Output the [X, Y] coordinate of the center of the cell containing the given text.  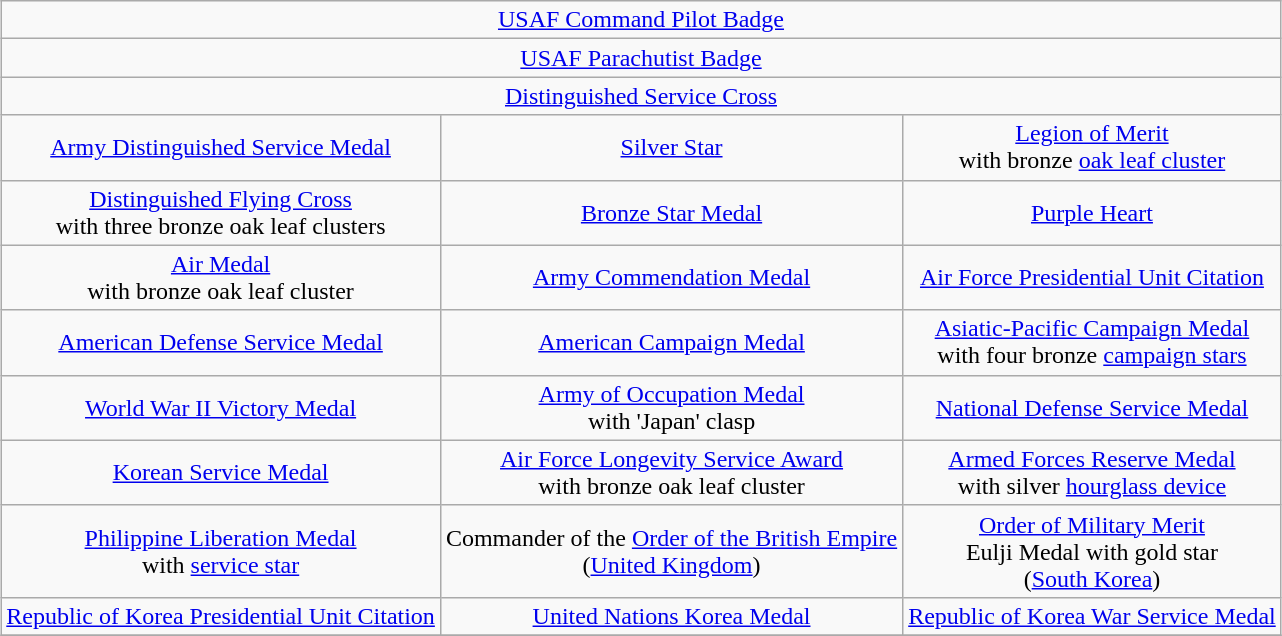
Republic of Korea War Service Medal [1092, 616]
Air Force Longevity Service Awardwith bronze oak leaf cluster [671, 472]
Air Medalwith bronze oak leaf cluster [221, 278]
Silver Star [671, 148]
Republic of Korea Presidential Unit Citation [221, 616]
Philippine Liberation Medalwith service star [221, 551]
Army Distinguished Service Medal [221, 148]
Commander of the Order of the British Empire(United Kingdom) [671, 551]
Armed Forces Reserve Medalwith silver hourglass device [1092, 472]
Army of Occupation Medalwith 'Japan' clasp [671, 408]
American Campaign Medal [671, 342]
USAF Parachutist Badge [641, 58]
Purple Heart [1092, 212]
American Defense Service Medal [221, 342]
Order of Military MeritEulji Medal with gold star(South Korea) [1092, 551]
Bronze Star Medal [671, 212]
Asiatic-Pacific Campaign Medalwith four bronze campaign stars [1092, 342]
Air Force Presidential Unit Citation [1092, 278]
Distinguished Service Cross [641, 96]
United Nations Korea Medal [671, 616]
Korean Service Medal [221, 472]
Army Commendation Medal [671, 278]
USAF Command Pilot Badge [641, 20]
Legion of Meritwith bronze oak leaf cluster [1092, 148]
National Defense Service Medal [1092, 408]
Distinguished Flying Crosswith three bronze oak leaf clusters [221, 212]
World War II Victory Medal [221, 408]
